Return (X, Y) of the center of cell containing provided text 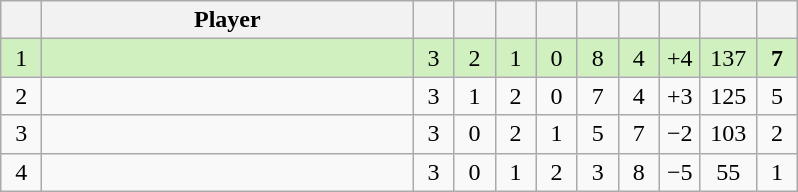
55 (728, 172)
+3 (680, 96)
−2 (680, 134)
−5 (680, 172)
Player (228, 20)
137 (728, 58)
+4 (680, 58)
103 (728, 134)
125 (728, 96)
